Return (X, Y) of the center of cell containing provided text 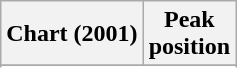
Chart (2001) (72, 34)
Peakposition (189, 34)
